Identify which cell holds the provided text, then report its (X, Y) central coordinate. 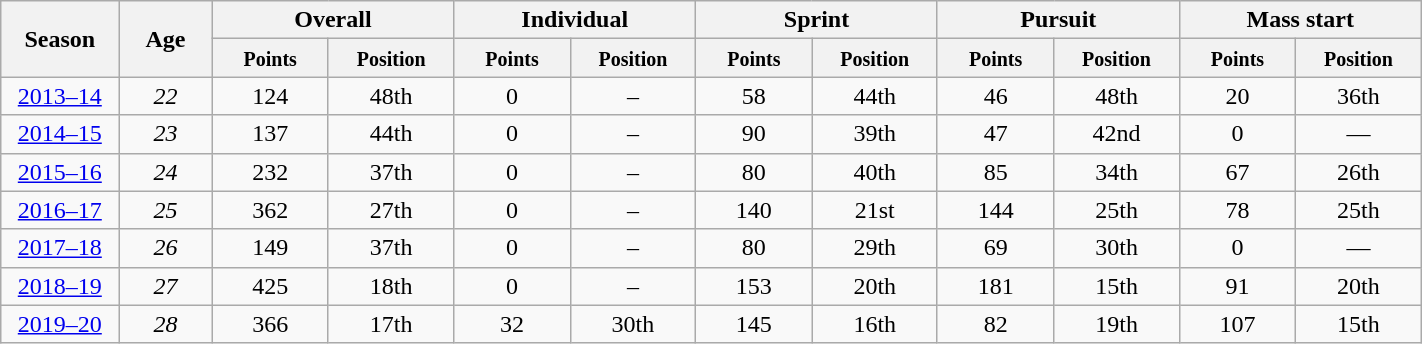
2014–15 (60, 134)
124 (270, 96)
39th (874, 134)
153 (754, 286)
40th (874, 172)
16th (874, 324)
69 (995, 248)
17th (390, 324)
2016–17 (60, 210)
25 (166, 210)
Overall (333, 20)
145 (754, 324)
137 (270, 134)
149 (270, 248)
Season (60, 39)
22 (166, 96)
366 (270, 324)
29th (874, 248)
18th (390, 286)
2013–14 (60, 96)
91 (1237, 286)
2018–19 (60, 286)
140 (754, 210)
78 (1237, 210)
19th (1116, 324)
34th (1116, 172)
181 (995, 286)
47 (995, 134)
24 (166, 172)
Individual (575, 20)
90 (754, 134)
2015–16 (60, 172)
26 (166, 248)
144 (995, 210)
362 (270, 210)
Sprint (817, 20)
Pursuit (1058, 20)
20 (1237, 96)
58 (754, 96)
27th (390, 210)
85 (995, 172)
2017–18 (60, 248)
425 (270, 286)
23 (166, 134)
36th (1359, 96)
28 (166, 324)
26th (1359, 172)
Age (166, 39)
82 (995, 324)
232 (270, 172)
27 (166, 286)
42nd (1116, 134)
2019–20 (60, 324)
67 (1237, 172)
46 (995, 96)
Mass start (1300, 20)
107 (1237, 324)
32 (512, 324)
21st (874, 210)
